Pinpoint the cell where the given text exists, returning its [x, y] midpoint coordinate. 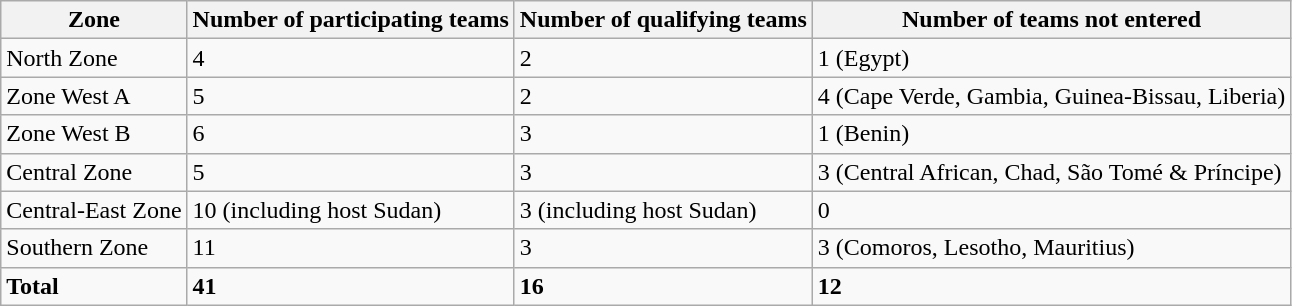
Central Zone [94, 172]
Zone [94, 20]
16 [663, 286]
3 (Comoros, Lesotho, Mauritius) [1051, 248]
Southern Zone [94, 248]
1 (Benin) [1051, 134]
0 [1051, 210]
Number of qualifying teams [663, 20]
Number of participating teams [350, 20]
11 [350, 248]
Zone West B [94, 134]
Zone West A [94, 96]
10 (including host Sudan) [350, 210]
6 [350, 134]
4 [350, 58]
3 (Central African, Chad, São Tomé & Príncipe) [1051, 172]
3 (including host Sudan) [663, 210]
Central-East Zone [94, 210]
1 (Egypt) [1051, 58]
Total [94, 286]
4 (Cape Verde, Gambia, Guinea-Bissau, Liberia) [1051, 96]
Number of teams not entered [1051, 20]
41 [350, 286]
North Zone [94, 58]
12 [1051, 286]
